Locate the cell with the specified text and output its [X, Y] center coordinate. 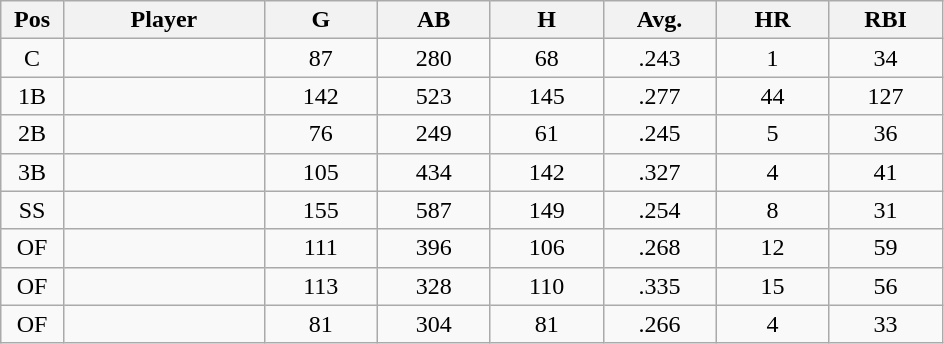
G [320, 20]
36 [886, 134]
C [32, 58]
106 [546, 248]
Pos [32, 20]
61 [546, 134]
149 [546, 210]
328 [434, 286]
12 [772, 248]
3B [32, 172]
68 [546, 58]
.277 [660, 96]
59 [886, 248]
280 [434, 58]
76 [320, 134]
.243 [660, 58]
.335 [660, 286]
87 [320, 58]
.266 [660, 324]
RBI [886, 20]
145 [546, 96]
105 [320, 172]
113 [320, 286]
1B [32, 96]
Avg. [660, 20]
5 [772, 134]
15 [772, 286]
56 [886, 286]
587 [434, 210]
AB [434, 20]
34 [886, 58]
HR [772, 20]
33 [886, 324]
.245 [660, 134]
.268 [660, 248]
396 [434, 248]
H [546, 20]
.254 [660, 210]
249 [434, 134]
155 [320, 210]
44 [772, 96]
523 [434, 96]
304 [434, 324]
.327 [660, 172]
110 [546, 286]
SS [32, 210]
41 [886, 172]
111 [320, 248]
Player [164, 20]
1 [772, 58]
127 [886, 96]
31 [886, 210]
434 [434, 172]
8 [772, 210]
2B [32, 134]
